Provide the (x, y) coordinate of the cell's center where the given text is located.  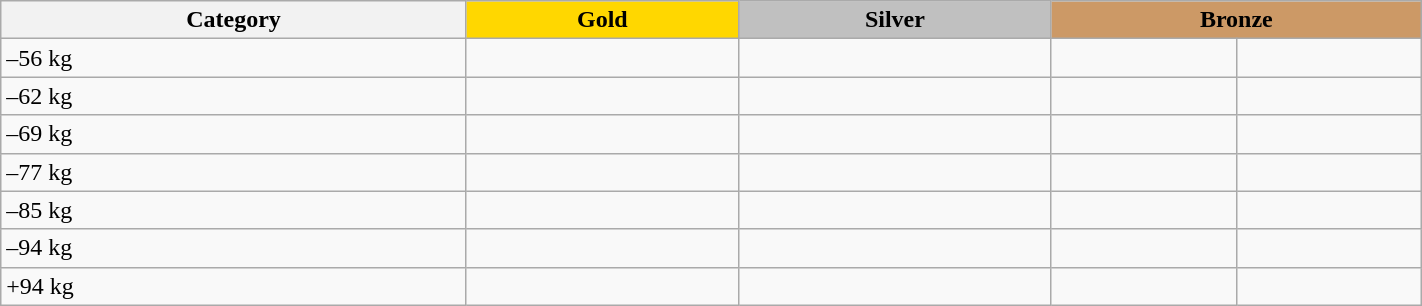
+94 kg (234, 286)
Bronze (1236, 20)
Category (234, 20)
–94 kg (234, 248)
–85 kg (234, 210)
–56 kg (234, 58)
Silver (894, 20)
–69 kg (234, 134)
–77 kg (234, 172)
Gold (602, 20)
–62 kg (234, 96)
